Pinpoint the cell where the given text exists, returning its (X, Y) midpoint coordinate. 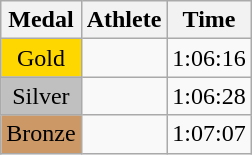
Medal (41, 20)
Silver (41, 96)
Gold (41, 58)
1:06:16 (209, 58)
Athlete (124, 20)
1:06:28 (209, 96)
Time (209, 20)
1:07:07 (209, 134)
Bronze (41, 134)
